Capture the cell that displays the provided text and extract its (X, Y) central coordinate. 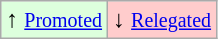
↓ Relegated (162, 20)
↑ Promoted (54, 20)
